Scan for the cell matching the given text and deliver its (x, y) coordinate at center. 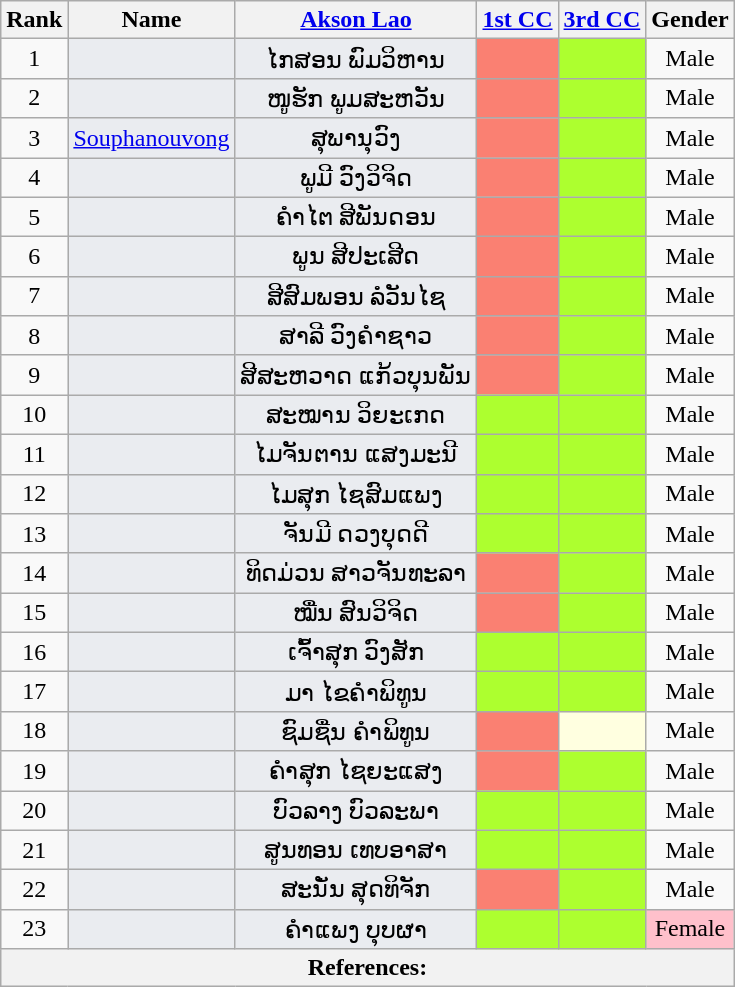
Gender (690, 20)
10 (34, 415)
ທິດມ່ວນ ສາວຈັນທະລາ (356, 573)
ສະນັ່ນ ສຸດທິຈັກ (356, 890)
7 (34, 296)
ໝື່ນ ສົນວິຈິດ (356, 613)
ພູມີ ວົງວິຈິດ (356, 178)
ໜູຮັກ ພູມສະຫວັນ (356, 98)
References: (368, 968)
14 (34, 573)
ຄໍາໄຕ ສີພັນດອນ (356, 217)
16 (34, 652)
17 (34, 692)
5 (34, 217)
ສາລີ ວົງຄໍາຊາວ (356, 336)
ເຈົ້າສຸກ ວົງສັກ (356, 652)
ຄຳແພງ ບຸບຜາ (356, 929)
1st CC (518, 20)
3rd CC (602, 20)
ຊົມຊື່ນ ຄຳພິທູນ (356, 731)
ບົວລາງ ບົວລະພາ (356, 810)
23 (34, 929)
11 (34, 454)
18 (34, 731)
ມາ ໄຂຄຳພິທູນ (356, 692)
19 (34, 771)
Souphanouvong (152, 138)
Akson Lao (356, 20)
ພູນ ສີປະເສີດ (356, 257)
21 (34, 850)
8 (34, 336)
Female (690, 929)
ສີສົມພອນ ລໍວັນໄຊ (356, 296)
3 (34, 138)
15 (34, 613)
4 (34, 178)
13 (34, 534)
ສຸພານຸວົງ (356, 138)
20 (34, 810)
6 (34, 257)
ໄກສອນ ພົມວິຫານ (356, 59)
ສີສະຫວາດ ແກ້ວບຸນພັນ (356, 375)
ສູນທອນ ເທບອາສາ (356, 850)
Name (152, 20)
9 (34, 375)
ສະໝານ ວິຍະເກດ (356, 415)
22 (34, 890)
ຈັນມີ ດວງບຸດດີ (356, 534)
12 (34, 494)
ຄຳສຸກ ໄຊຍະແສງ (356, 771)
ໄມສຸກ ໄຊສົມແພງ (356, 494)
2 (34, 98)
ໄມຈັນຕານ ແສງມະນີ (356, 454)
Rank (34, 20)
1 (34, 59)
